Determine the (x, y) coordinate at the center of the cell enclosing the given text.  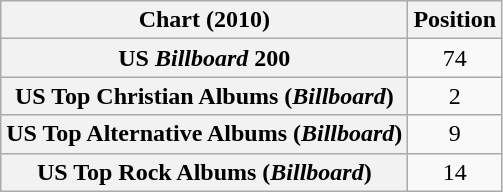
Chart (2010) (204, 20)
9 (455, 134)
14 (455, 172)
Position (455, 20)
2 (455, 96)
US Top Alternative Albums (Billboard) (204, 134)
US Billboard 200 (204, 58)
US Top Rock Albums (Billboard) (204, 172)
74 (455, 58)
US Top Christian Albums (Billboard) (204, 96)
